Return (X, Y) of the center of cell containing provided text 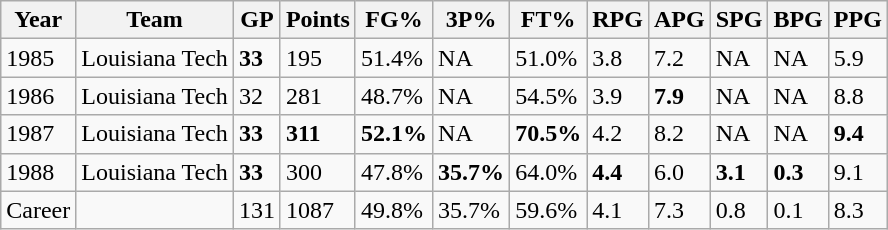
4.1 (618, 210)
Career (38, 210)
1986 (38, 96)
0.1 (798, 210)
54.5% (548, 96)
6.0 (679, 172)
70.5% (548, 134)
3.1 (739, 172)
51.0% (548, 58)
Points (318, 20)
7.2 (679, 58)
311 (318, 134)
1985 (38, 58)
GP (256, 20)
131 (256, 210)
1087 (318, 210)
48.7% (394, 96)
7.9 (679, 96)
Year (38, 20)
1988 (38, 172)
59.6% (548, 210)
BPG (798, 20)
4.4 (618, 172)
64.0% (548, 172)
3.8 (618, 58)
1987 (38, 134)
5.9 (858, 58)
0.8 (739, 210)
3P% (472, 20)
52.1% (394, 134)
32 (256, 96)
4.2 (618, 134)
FT% (548, 20)
8.8 (858, 96)
APG (679, 20)
51.4% (394, 58)
49.8% (394, 210)
Team (155, 20)
281 (318, 96)
9.4 (858, 134)
195 (318, 58)
SPG (739, 20)
300 (318, 172)
PPG (858, 20)
RPG (618, 20)
9.1 (858, 172)
8.2 (679, 134)
8.3 (858, 210)
FG% (394, 20)
0.3 (798, 172)
47.8% (394, 172)
7.3 (679, 210)
3.9 (618, 96)
